Provide the (x, y) coordinate of the cell's center where the given text is located.  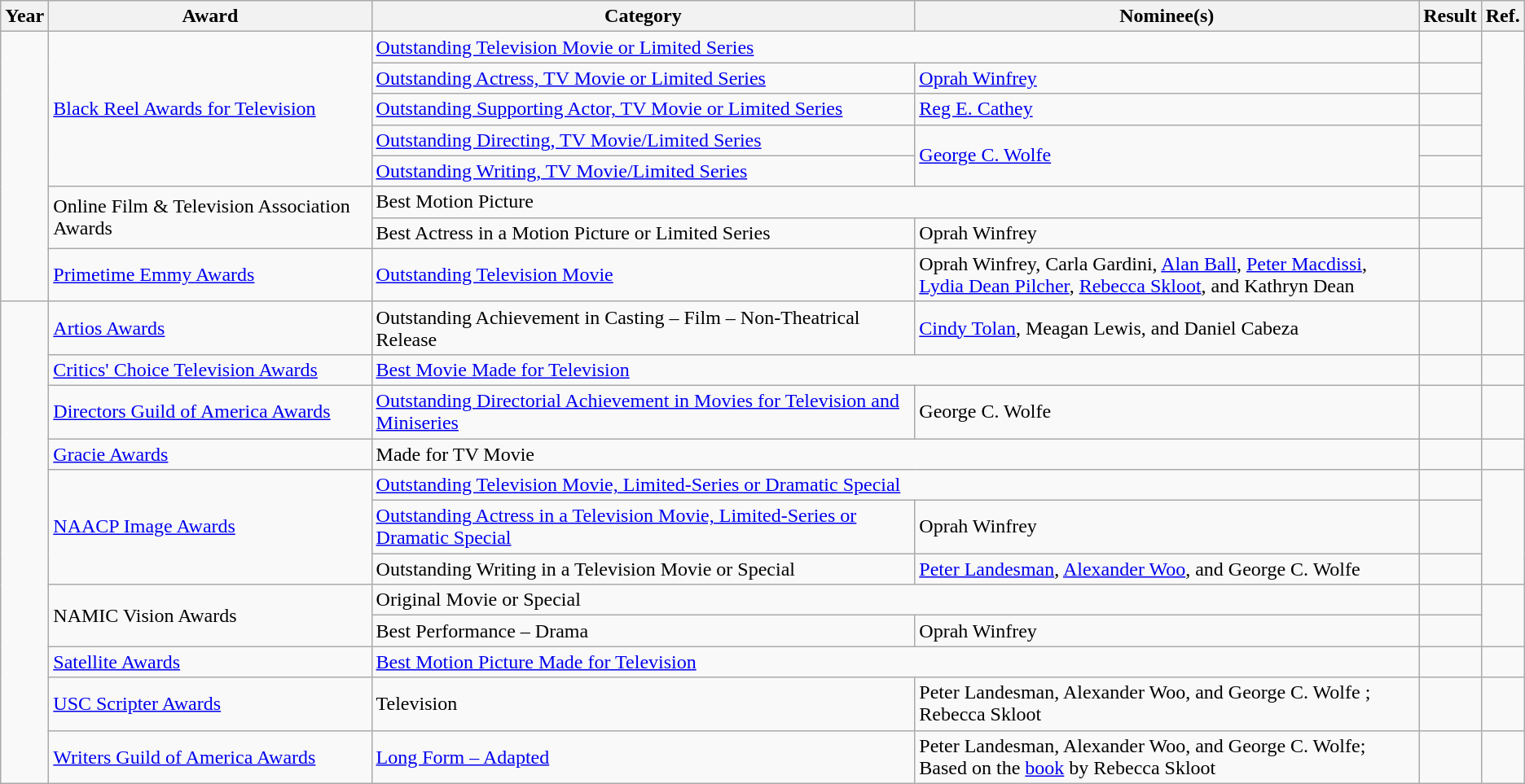
Year (24, 16)
Peter Landesman, Alexander Woo, and George C. Wolfe ; Rebecca Skloot (1167, 703)
Outstanding Television Movie or Limited Series (895, 47)
Outstanding Directing, TV Movie/Limited Series (644, 140)
Critics' Choice Television Awards (210, 370)
Writers Guild of America Awards (210, 757)
Oprah Winfrey, Carla Gardini, Alan Ball, Peter Macdissi, Lydia Dean Pilcher, Rebecca Skloot, and Kathryn Dean (1167, 275)
Original Movie or Special (895, 600)
Result (1450, 16)
Best Movie Made for Television (895, 370)
Ref. (1502, 16)
Outstanding Supporting Actor, TV Movie or Limited Series (644, 109)
Long Form – Adapted (644, 757)
Reg E. Cathey (1167, 109)
Outstanding Actress, TV Movie or Limited Series (644, 78)
Made for TV Movie (895, 453)
Outstanding Directorial Achievement in Movies for Television and Miniseries (644, 412)
Outstanding Achievement in Casting – Film – Non-Theatrical Release (644, 327)
Best Motion Picture Made for Television (895, 662)
NAACP Image Awards (210, 528)
Best Motion Picture (895, 202)
Primetime Emmy Awards (210, 275)
Category (644, 16)
NAMIC Vision Awards (210, 615)
Satellite Awards (210, 662)
USC Scripter Awards (210, 703)
Outstanding Writing, TV Movie/Limited Series (644, 171)
Nominee(s) (1167, 16)
Peter Landesman, Alexander Woo, and George C. Wolfe; Based on the book by Rebecca Skloot (1167, 757)
Outstanding Television Movie (644, 275)
Artios Awards (210, 327)
Television (644, 703)
Outstanding Actress in a Television Movie, Limited-Series or Dramatic Special (644, 528)
Best Actress in a Motion Picture or Limited Series (644, 233)
Outstanding Writing in a Television Movie or Special (644, 569)
Outstanding Television Movie, Limited-Series or Dramatic Special (895, 485)
Cindy Tolan, Meagan Lewis, and Daniel Cabeza (1167, 327)
Online Film & Television Association Awards (210, 217)
Best Performance – Drama (644, 631)
Award (210, 16)
Gracie Awards (210, 453)
Black Reel Awards for Television (210, 109)
Peter Landesman, Alexander Woo, and George C. Wolfe (1167, 569)
Directors Guild of America Awards (210, 412)
